Identify which cell holds the provided text, then report its (x, y) central coordinate. 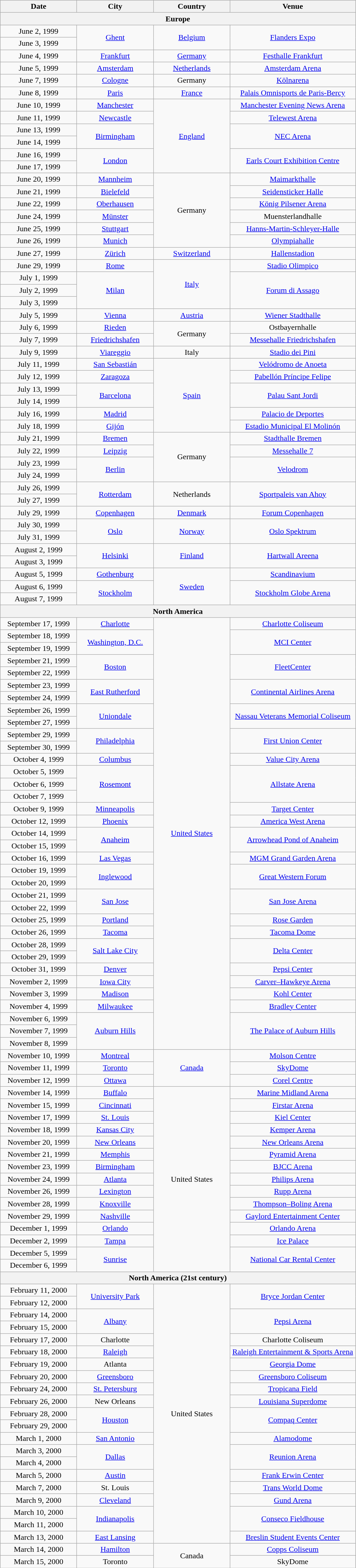
July 22, 1999 (39, 451)
Hallenstadion (293, 253)
November 15, 1999 (39, 1105)
October 5, 1999 (39, 772)
Manchester (115, 105)
Denmark (192, 512)
November 10, 1999 (39, 1056)
Palau Sant Jordi (293, 395)
Belgium (192, 37)
Kölnarena (293, 80)
Breslin Student Events Center (293, 1537)
Date (39, 6)
July 18, 1999 (39, 426)
Gund Arena (293, 1500)
Trans World Dome (293, 1488)
Raleigh Entertainment & Sports Arena (293, 1352)
July 21, 1999 (39, 438)
Muensterlandhalle (293, 216)
Anaheim (115, 840)
Auburn Hills (115, 1031)
Stadio dei Pini (293, 352)
October 20, 1999 (39, 883)
New Orleans Arena (293, 1142)
Ostbayernhalle (293, 327)
July 14, 1999 (39, 401)
Stadthalle Bremen (293, 438)
Cincinnati (115, 1105)
Reunion Arena (293, 1457)
Kohl Center (293, 994)
October 22, 1999 (39, 907)
October 15, 1999 (39, 846)
Orlando (115, 1228)
July 11, 1999 (39, 365)
November 20, 1999 (39, 1142)
Austria (192, 315)
Allstate Arena (293, 784)
February 12, 2000 (39, 1302)
September 21, 1999 (39, 661)
Sweden (192, 587)
Thompson–Boling Arena (293, 1204)
September 24, 1999 (39, 698)
Indianapolis (115, 1518)
March 10, 2000 (39, 1512)
Palacio de Deportes (293, 414)
March 4, 2000 (39, 1463)
Bremen (115, 438)
Leipzig (115, 451)
Compaq Center (293, 1420)
September 29, 1999 (39, 735)
June 27, 1999 (39, 253)
Hanns-Martin-Schleyer-Halle (293, 229)
February 17, 2000 (39, 1340)
Washington, D.C. (115, 642)
Alamodome (293, 1438)
June 2, 1999 (39, 31)
Molson Centre (293, 1056)
December 2, 1999 (39, 1241)
September 19, 1999 (39, 648)
Bradley Center (293, 1006)
August 7, 1999 (39, 599)
Boston (115, 667)
National Car Rental Center (293, 1259)
June 14, 1999 (39, 142)
September 17, 1999 (39, 624)
Ottawa (115, 1080)
Continental Airlines Arena (293, 691)
BJCC Arena (293, 1167)
July 5, 1999 (39, 315)
Olympiahalle (293, 241)
Philips Arena (293, 1179)
Scandinavium (293, 574)
November 11, 1999 (39, 1068)
Hartwall Areena (293, 556)
Wiener Stadthalle (293, 315)
November 29, 1999 (39, 1216)
Berlin (115, 469)
Austin (115, 1475)
Rieden (115, 327)
Nassau Veterans Memorial Coliseum (293, 716)
June 10, 1999 (39, 105)
November 2, 1999 (39, 982)
November 6, 1999 (39, 1019)
Barcelona (115, 395)
Manchester Evening News Arena (293, 105)
Las Vegas (115, 858)
October 25, 1999 (39, 920)
November 18, 1999 (39, 1130)
Arrowhead Pond of Anaheim (293, 840)
Forum Copenhagen (293, 512)
Gaylord Entertainment Center (293, 1216)
Raleigh (115, 1352)
Copenhagen (115, 512)
July 23, 1999 (39, 463)
Velódromo de Anoeta (293, 365)
Rosemont (115, 784)
Knoxville (115, 1204)
December 5, 1999 (39, 1253)
St. Petersburg (115, 1389)
Delta Center (293, 951)
Münster (115, 216)
July 1, 1999 (39, 278)
July 2, 1999 (39, 290)
University Park (115, 1296)
NEC Arena (293, 136)
October 4, 1999 (39, 760)
Copps Coliseum (293, 1550)
Inglewood (115, 877)
Oberhausen (115, 204)
October 21, 1999 (39, 895)
November 26, 1999 (39, 1191)
Buffalo (115, 1093)
December 6, 1999 (39, 1265)
Conseco Fieldhouse (293, 1518)
Tampa (115, 1241)
June 24, 1999 (39, 216)
San Jose (115, 901)
March 13, 2000 (39, 1537)
France (192, 93)
Pepsi Center (293, 969)
Marine Midland Arena (293, 1093)
Amsterdam (115, 68)
Uniondale (115, 716)
North America (21st century) (178, 1278)
Switzerland (192, 253)
Cologne (115, 80)
October 26, 1999 (39, 932)
Vienna (115, 315)
February 26, 2000 (39, 1401)
Greensboro (115, 1377)
March 1, 2000 (39, 1438)
October 19, 1999 (39, 870)
June 8, 1999 (39, 93)
June 22, 1999 (39, 204)
June 20, 1999 (39, 179)
Iowa City (115, 982)
Pepsi Arena (293, 1321)
March 11, 2000 (39, 1525)
Pabellón Príncipe Felipe (293, 377)
Kansas City (115, 1130)
Lexington (115, 1191)
June 5, 1999 (39, 68)
City (115, 6)
Tropicana Field (293, 1389)
Pyramid Arena (293, 1155)
November 24, 1999 (39, 1179)
Messehalle 7 (293, 451)
September 22, 1999 (39, 673)
Friedrichshafen (115, 340)
Firstar Arena (293, 1105)
February 11, 2000 (39, 1290)
September 23, 1999 (39, 685)
MCI Center (293, 642)
Sportpaleis van Ahoy (293, 494)
East Lansing (115, 1537)
Oslo (115, 531)
Tacoma Dome (293, 932)
Hamilton (115, 1550)
November 12, 1999 (39, 1080)
San Sebastián (115, 365)
November 21, 1999 (39, 1155)
Great Western Forum (293, 877)
June 4, 1999 (39, 56)
Bryce Jordan Center (293, 1296)
June 3, 1999 (39, 43)
Flanders Expo (293, 37)
Finland (192, 556)
Country (192, 6)
Palais Omnisports de Paris-Bercy (293, 93)
July 16, 1999 (39, 414)
König Pilsener Arena (293, 204)
Amsterdam Arena (293, 68)
London (115, 161)
Oslo Spektrum (293, 531)
Value City Arena (293, 760)
July 24, 1999 (39, 475)
October 28, 1999 (39, 945)
October 7, 1999 (39, 796)
November 4, 1999 (39, 1006)
Target Center (293, 809)
September 30, 1999 (39, 747)
Newcastle (115, 117)
Rome (115, 266)
Paris (115, 93)
Stockholm Globe Arena (293, 593)
Georgia Dome (293, 1364)
September 26, 1999 (39, 710)
November 23, 1999 (39, 1167)
Portland (115, 920)
June 25, 1999 (39, 229)
Madison (115, 994)
October 12, 1999 (39, 821)
June 29, 1999 (39, 266)
Messehalle Friedrichshafen (293, 340)
Milan (115, 290)
Telewest Arena (293, 117)
Tacoma (115, 932)
July 27, 1999 (39, 500)
June 7, 1999 (39, 80)
Kemper Arena (293, 1130)
Louisiana Superdome (293, 1401)
Montreal (115, 1056)
East Rutherford (115, 691)
The Palace of Auburn Hills (293, 1031)
Rose Garden (293, 920)
Phoenix (115, 821)
North America (178, 611)
July 3, 1999 (39, 303)
Earls Court Exhibition Centre (293, 161)
September 18, 1999 (39, 636)
Europe (178, 19)
Denver (115, 969)
November 8, 1999 (39, 1043)
March 9, 2000 (39, 1500)
San Antonio (115, 1438)
San Jose Arena (293, 901)
July 26, 1999 (39, 488)
Albany (115, 1321)
February 28, 2000 (39, 1414)
November 7, 1999 (39, 1031)
Forum di Assago (293, 290)
July 13, 1999 (39, 389)
Venue (293, 6)
July 9, 1999 (39, 352)
Minneapolis (115, 809)
June 13, 1999 (39, 130)
Stuttgart (115, 229)
February 29, 2000 (39, 1426)
First Union Center (293, 741)
October 29, 1999 (39, 957)
August 2, 1999 (39, 550)
March 3, 2000 (39, 1451)
July 7, 1999 (39, 340)
Gothenburg (115, 574)
August 5, 1999 (39, 574)
October 14, 1999 (39, 833)
September 27, 1999 (39, 722)
Ice Palace (293, 1241)
June 17, 1999 (39, 167)
Munich (115, 241)
October 16, 1999 (39, 858)
February 14, 2000 (39, 1315)
March 14, 2000 (39, 1550)
England (192, 136)
October 31, 1999 (39, 969)
Zürich (115, 253)
Ghent (115, 37)
February 19, 2000 (39, 1364)
February 18, 2000 (39, 1352)
November 14, 1999 (39, 1093)
Norway (192, 531)
June 11, 1999 (39, 117)
Nashville (115, 1216)
Salt Lake City (115, 951)
July 6, 1999 (39, 327)
Velodrom (293, 469)
Stadio Olimpico (293, 266)
Helsinki (115, 556)
Sunrise (115, 1259)
Columbus (115, 760)
Madrid (115, 414)
July 30, 1999 (39, 525)
Viareggio (115, 352)
Gijón (115, 426)
Dallas (115, 1457)
Carver–Hawkeye Arena (293, 982)
November 28, 1999 (39, 1204)
Estadio Municipal El Molinón (293, 426)
June 16, 1999 (39, 155)
August 3, 1999 (39, 562)
Greensboro Coliseum (293, 1377)
March 5, 2000 (39, 1475)
Frank Erwin Center (293, 1475)
Mannheim (115, 179)
July 29, 1999 (39, 512)
Bielefeld (115, 192)
Philadelphia (115, 741)
February 15, 2000 (39, 1327)
June 26, 1999 (39, 241)
November 17, 1999 (39, 1117)
July 31, 1999 (39, 537)
Milwaukee (115, 1006)
Rotterdam (115, 494)
November 3, 1999 (39, 994)
FleetCenter (293, 667)
Cleveland (115, 1500)
Frankfurt (115, 56)
October 9, 1999 (39, 809)
Orlando Arena (293, 1228)
December 1, 1999 (39, 1228)
March 15, 2000 (39, 1562)
Maimarkthalle (293, 179)
Houston (115, 1420)
Seidensticker Halle (293, 192)
Stockholm (115, 593)
Rupp Arena (293, 1191)
Zaragoza (115, 377)
Corel Centre (293, 1080)
Spain (192, 395)
Memphis (115, 1155)
October 6, 1999 (39, 784)
February 20, 2000 (39, 1377)
March 7, 2000 (39, 1488)
June 21, 1999 (39, 192)
Festhalle Frankfurt (293, 56)
July 12, 1999 (39, 377)
America West Arena (293, 821)
Kiel Center (293, 1117)
February 24, 2000 (39, 1389)
August 6, 1999 (39, 587)
MGM Grand Garden Arena (293, 858)
